From the cell containing the given text, extract its center point as (X, Y) coordinate. 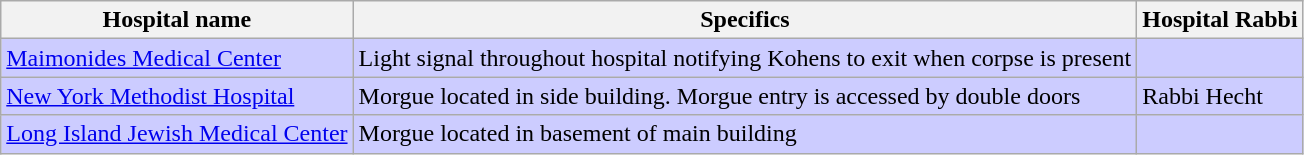
Specifics (745, 20)
Light signal throughout hospital notifying Kohens to exit when corpse is present (745, 58)
Maimonides Medical Center (177, 58)
Hospital name (177, 20)
Morgue located in side building. Morgue entry is accessed by double doors (745, 96)
New York Methodist Hospital (177, 96)
Rabbi Hecht (1220, 96)
Hospital Rabbi (1220, 20)
Long Island Jewish Medical Center (177, 134)
Morgue located in basement of main building (745, 134)
